Search for the cell housing the specified text and yield its [x, y] center coordinate. 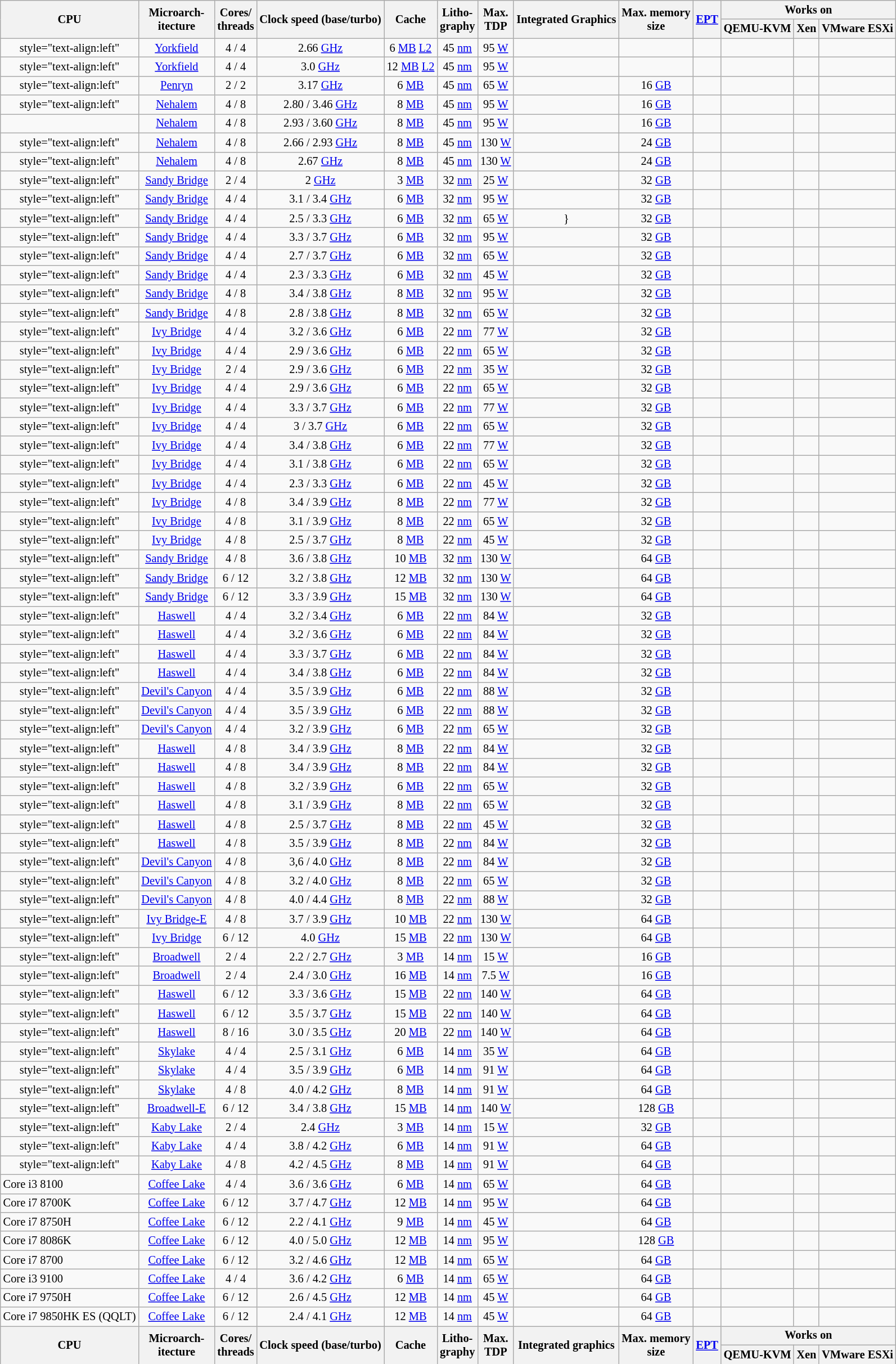
4.0 / 4.2 GHz [321, 1089]
4.0 / 4.4 GHz [321, 900]
3.2 / 3.4 GHz [321, 616]
2.93 / 3.60 GHz [321, 123]
3.0 GHz [321, 66]
3.2 / 4.0 GHz [321, 881]
2.4 / 3.0 GHz [321, 976]
Core i3 9100 [70, 1278]
Core i7 9850HK ES (QQLT) [70, 1317]
Integrated graphics [566, 1345]
4.0 / 5.0 GHz [321, 1241]
3.7 / 3.9 GHz [321, 919]
Broadwell-E [177, 1108]
Core i7 8086K [70, 1241]
} [566, 218]
Penryn [177, 86]
3.2 / 3.8 GHz [321, 578]
2.6 / 4.5 GHz [321, 1298]
2.7 / 3.7 GHz [321, 256]
20 MB [411, 1033]
7.5 W [496, 976]
3,6 / 4.0 GHz [321, 862]
3.0 / 3.5 GHz [321, 1033]
25 W [496, 180]
Integrated Graphics [566, 19]
6 MB L2 [411, 48]
3 / 3.7 GHz [321, 427]
2.4 / 4.1 GHz [321, 1317]
2.5 / 3.3 GHz [321, 218]
3.1 / 3.4 GHz [321, 199]
3.2 / 4.6 GHz [321, 1260]
3.3 / 3.9 GHz [321, 597]
2 GHz [321, 180]
3.1 / 3.8 GHz [321, 464]
3.8 / 4.2 GHz [321, 1146]
2.4 GHz [321, 1127]
Core i3 8100 [70, 1184]
Core i7 8700 [70, 1260]
16 MB [411, 976]
2 / 2 [236, 86]
3.3 / 3.6 GHz [321, 994]
2.66 GHz [321, 48]
Core i7 9750H [70, 1298]
Ivy Bridge-E [177, 919]
2.2 / 2.7 GHz [321, 957]
Core i7 8700K [70, 1203]
2.8 / 3.8 GHz [321, 313]
4.2 / 4.5 GHz [321, 1165]
9 MB [411, 1222]
3.5 / 3.7 GHz [321, 1013]
3.6 / 4.2 GHz [321, 1278]
3.17 GHz [321, 86]
4.0 GHz [321, 938]
2.66 / 2.93 GHz [321, 142]
2.2 / 4.1 GHz [321, 1222]
8 / 16 [236, 1033]
2.67 GHz [321, 161]
3.6 / 3.8 GHz [321, 559]
2.5 / 3.1 GHz [321, 1051]
Core i7 8750H [70, 1222]
3.6 / 3.6 GHz [321, 1184]
12 MB L2 [411, 66]
2.80 / 3.46 GHz [321, 105]
3.7 / 4.7 GHz [321, 1203]
